Output the [X, Y] coordinate of the center of the cell containing the given text.  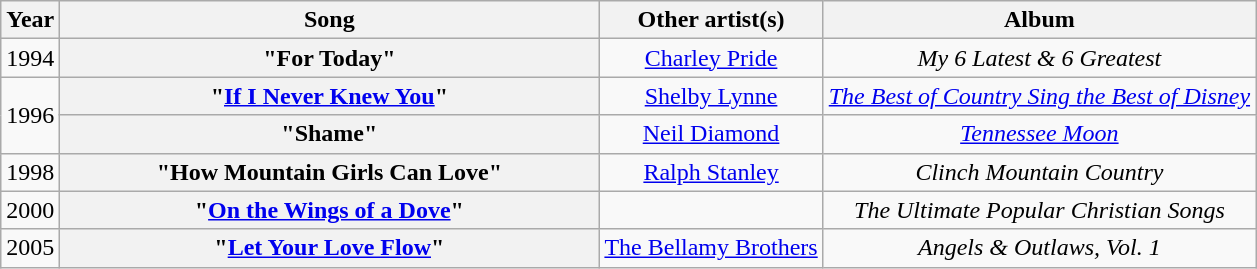
The Bellamy Brothers [711, 248]
Album [1039, 20]
"If I Never Knew You" [330, 96]
"For Today" [330, 58]
My 6 Latest & 6 Greatest [1039, 58]
Angels & Outlaws, Vol. 1 [1039, 248]
Other artist(s) [711, 20]
The Best of Country Sing the Best of Disney [1039, 96]
Ralph Stanley [711, 172]
"Let Your Love Flow" [330, 248]
2005 [30, 248]
2000 [30, 210]
1998 [30, 172]
The Ultimate Popular Christian Songs [1039, 210]
1996 [30, 115]
1994 [30, 58]
"On the Wings of a Dove" [330, 210]
Tennessee Moon [1039, 134]
Charley Pride [711, 58]
Shelby Lynne [711, 96]
Song [330, 20]
Year [30, 20]
Neil Diamond [711, 134]
"How Mountain Girls Can Love" [330, 172]
"Shame" [330, 134]
Clinch Mountain Country [1039, 172]
